For the text-containing cell, return its midpoint in [X, Y] coordinate format. 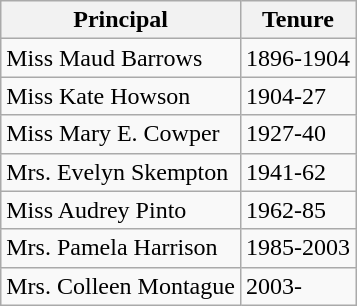
Miss Mary E. Cowper [121, 134]
Principal [121, 20]
Mrs. Colleen Montague [121, 286]
1941-62 [298, 172]
1927-40 [298, 134]
1904-27 [298, 96]
2003- [298, 286]
Mrs. Evelyn Skempton [121, 172]
Miss Maud Barrows [121, 58]
Tenure [298, 20]
Mrs. Pamela Harrison [121, 248]
1962-85 [298, 210]
1896-1904 [298, 58]
Miss Kate Howson [121, 96]
Miss Audrey Pinto [121, 210]
1985-2003 [298, 248]
